Detect which cell encompasses the target text, then output its (x, y) center coordinate. 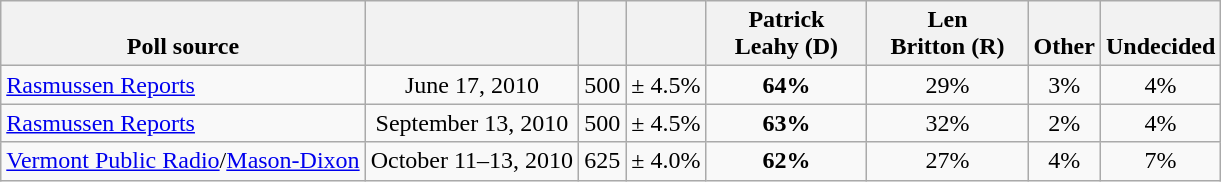
29% (948, 85)
2% (1064, 123)
62% (786, 161)
Other (1064, 34)
September 13, 2010 (472, 123)
± 4.0% (666, 161)
Vermont Public Radio/Mason-Dixon (183, 161)
64% (786, 85)
PatrickLeahy (D) (786, 34)
October 11–13, 2010 (472, 161)
63% (786, 123)
3% (1064, 85)
Undecided (1160, 34)
LenBritton (R) (948, 34)
32% (948, 123)
Poll source (183, 34)
June 17, 2010 (472, 85)
27% (948, 161)
625 (602, 161)
7% (1160, 161)
